Scan for the cell matching the given text and deliver its (x, y) coordinate at center. 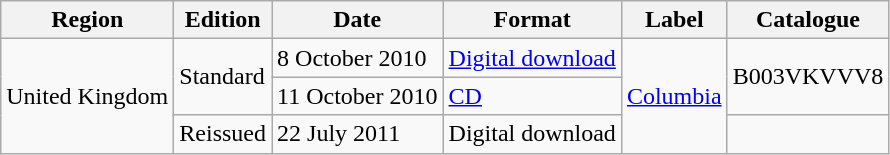
United Kingdom (88, 96)
Columbia (674, 96)
22 July 2011 (358, 134)
B003VKVVV8 (808, 77)
8 October 2010 (358, 58)
Edition (223, 20)
Region (88, 20)
Format (532, 20)
Label (674, 20)
CD (532, 96)
Reissued (223, 134)
Catalogue (808, 20)
Date (358, 20)
11 October 2010 (358, 96)
Standard (223, 77)
